Locate the cell with the specified text and output its [x, y] center coordinate. 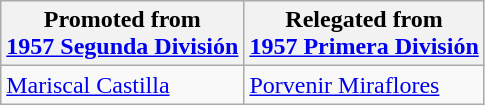
Promoted from1957 Segunda División [122, 34]
Mariscal Castilla [122, 85]
Porvenir Miraflores [364, 85]
Relegated from1957 Primera División [364, 34]
